Find where the given text appears and provide that cell's center as (X, Y) coordinate. 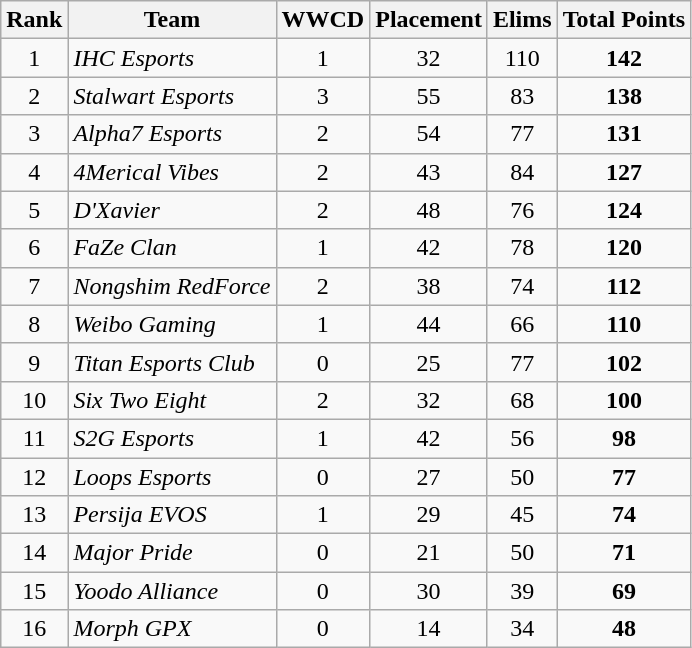
Nongshim RedForce (172, 286)
43 (429, 172)
7 (34, 286)
131 (624, 134)
54 (429, 134)
4Merical Vibes (172, 172)
8 (34, 324)
66 (522, 324)
45 (522, 515)
Yoodo Alliance (172, 591)
38 (429, 286)
4 (34, 172)
Team (172, 20)
Rank (34, 20)
WWCD (323, 20)
D'Xavier (172, 210)
16 (34, 629)
21 (429, 553)
98 (624, 438)
68 (522, 400)
127 (624, 172)
FaZe Clan (172, 248)
29 (429, 515)
34 (522, 629)
Alpha7 Esports (172, 134)
Persija EVOS (172, 515)
5 (34, 210)
44 (429, 324)
15 (34, 591)
138 (624, 96)
11 (34, 438)
55 (429, 96)
Elims (522, 20)
Six Two Eight (172, 400)
76 (522, 210)
Total Points (624, 20)
IHC Esports (172, 58)
6 (34, 248)
69 (624, 591)
Placement (429, 20)
56 (522, 438)
39 (522, 591)
Loops Esports (172, 477)
Titan Esports Club (172, 362)
30 (429, 591)
S2G Esports (172, 438)
Stalwart Esports (172, 96)
25 (429, 362)
78 (522, 248)
9 (34, 362)
100 (624, 400)
142 (624, 58)
Morph GPX (172, 629)
13 (34, 515)
71 (624, 553)
84 (522, 172)
27 (429, 477)
83 (522, 96)
102 (624, 362)
Major Pride (172, 553)
120 (624, 248)
10 (34, 400)
124 (624, 210)
Weibo Gaming (172, 324)
112 (624, 286)
12 (34, 477)
